Locate the cell with the specified text and output its [x, y] center coordinate. 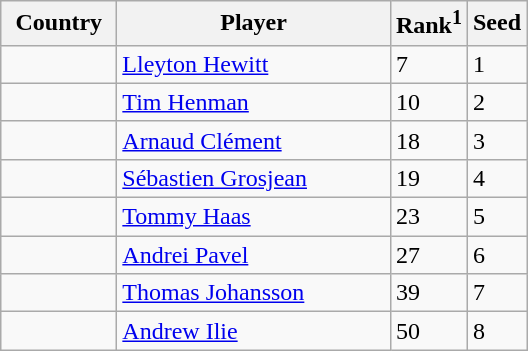
23 [428, 217]
1 [496, 64]
27 [428, 255]
5 [496, 217]
Rank1 [428, 24]
50 [428, 331]
Seed [496, 24]
39 [428, 293]
Lleyton Hewitt [254, 64]
10 [428, 102]
Country [59, 24]
2 [496, 102]
Andrei Pavel [254, 255]
Arnaud Clément [254, 140]
Tim Henman [254, 102]
Player [254, 24]
8 [496, 331]
Sébastien Grosjean [254, 178]
6 [496, 255]
4 [496, 178]
Thomas Johansson [254, 293]
Tommy Haas [254, 217]
18 [428, 140]
Andrew Ilie [254, 331]
19 [428, 178]
3 [496, 140]
